Scan for the cell matching the given text and deliver its [x, y] coordinate at center. 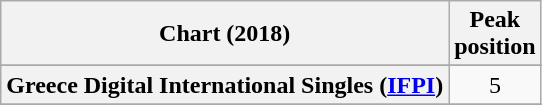
Peakposition [495, 34]
5 [495, 85]
Chart (2018) [225, 34]
Greece Digital International Singles (IFPI) [225, 85]
